For the text-containing cell, return its midpoint in (x, y) coordinate format. 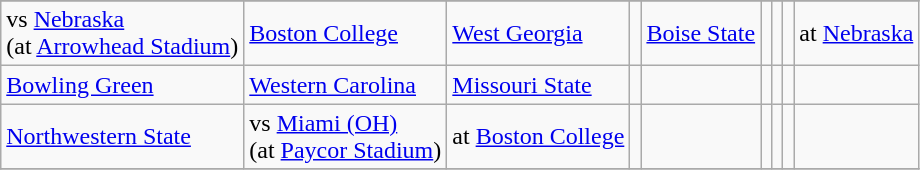
vs Miami (OH)(at Paycor Stadium) (346, 136)
Bowling Green (122, 85)
at Boston College (538, 136)
Boston College (346, 34)
West Georgia (538, 34)
Missouri State (538, 85)
vs Nebraska (at Arrowhead Stadium) (122, 34)
Northwestern State (122, 136)
Boise State (701, 34)
Western Carolina (346, 85)
at Nebraska (856, 34)
